Extract the [x, y] coordinate from the center of the cell holding the provided text.  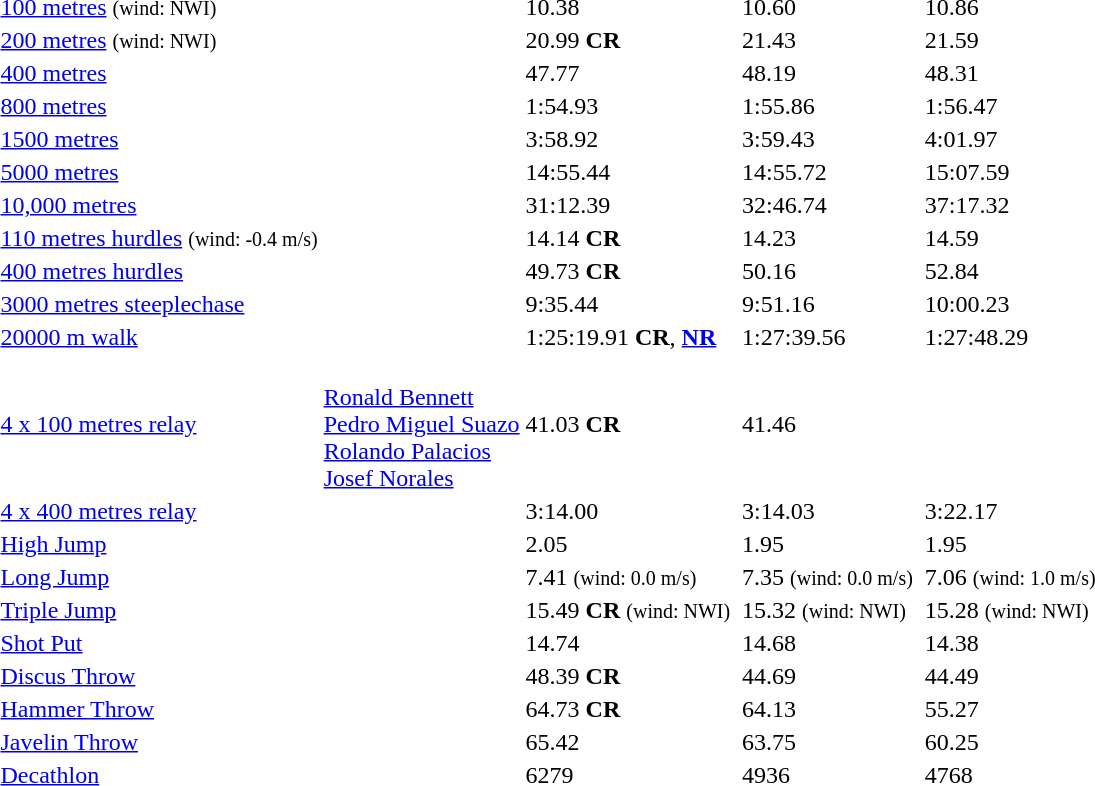
41.46 [828, 424]
64.13 [828, 709]
7.35 (wind: 0.0 m/s) [828, 577]
3:59.43 [828, 139]
48.19 [828, 73]
3:14.00 [628, 511]
7.41 (wind: 0.0 m/s) [628, 577]
9:35.44 [628, 304]
14.68 [828, 643]
14:55.44 [628, 172]
3:58.92 [628, 139]
47.77 [628, 73]
2.05 [628, 544]
9:51.16 [828, 304]
14.74 [628, 643]
20.99 CR [628, 40]
14.23 [828, 238]
49.73 CR [628, 271]
Ronald Bennett Pedro Miguel Suazo Rolando Palacios Josef Norales [422, 424]
1:54.93 [628, 106]
64.73 CR [628, 709]
1.95 [828, 544]
50.16 [828, 271]
14.14 CR [628, 238]
63.75 [828, 742]
15.49 CR (wind: NWI) [628, 610]
44.69 [828, 676]
15.32 (wind: NWI) [828, 610]
1:27:39.56 [828, 337]
31:12.39 [628, 205]
1:25:19.91 CR, NR [628, 337]
32:46.74 [828, 205]
41.03 CR [628, 424]
48.39 CR [628, 676]
65.42 [628, 742]
14:55.72 [828, 172]
21.43 [828, 40]
3:14.03 [828, 511]
1:55.86 [828, 106]
